Scan for the cell matching the given text and deliver its [X, Y] coordinate at center. 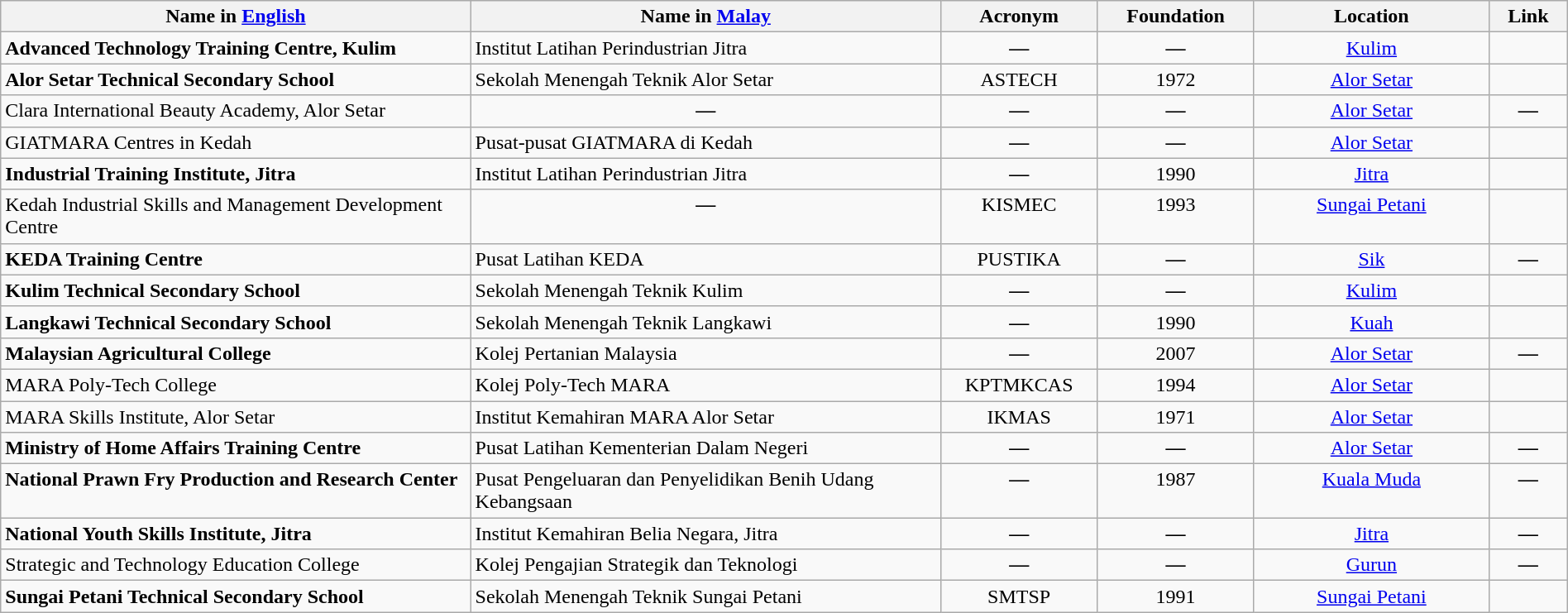
Link [1528, 17]
Advanced Technology Training Centre, Kulim [236, 48]
MARA Poly-Tech College [236, 385]
Kuah [1371, 322]
Kolej Pertanian Malaysia [705, 353]
National Prawn Fry Production and Research Center [236, 491]
Foundation [1176, 17]
Gurun [1371, 565]
Sekolah Menengah Teknik Kulim [705, 290]
Name in English [236, 17]
Location [1371, 17]
Acronym [1019, 17]
Clara International Beauty Academy, Alor Setar [236, 111]
KISMEC [1019, 217]
Pusat Latihan KEDA [705, 259]
Alor Setar Technical Secondary School [236, 79]
Name in Malay [705, 17]
Pusat Pengeluaran dan Penyelidikan Benih Udang Kebangsaan [705, 491]
Sekolah Menengah Teknik Sungai Petani [705, 596]
Strategic and Technology Education College [236, 565]
Sungai Petani Technical Secondary School [236, 596]
Pusat-pusat GIATMARA di Kedah [705, 142]
Sik [1371, 259]
Malaysian Agricultural College [236, 353]
KEDA Training Centre [236, 259]
1993 [1176, 217]
SMTSP [1019, 596]
Institut Kemahiran Belia Negara, Jitra [705, 534]
Kedah Industrial Skills and Management Development Centre [236, 217]
Industrial Training Institute, Jitra [236, 174]
Langkawi Technical Secondary School [236, 322]
MARA Skills Institute, Alor Setar [236, 416]
GIATMARA Centres in Kedah [236, 142]
1987 [1176, 491]
1972 [1176, 79]
PUSTIKA [1019, 259]
Sekolah Menengah Teknik Langkawi [705, 322]
Kolej Pengajian Strategik dan Teknologi [705, 565]
Kulim Technical Secondary School [236, 290]
2007 [1176, 353]
1991 [1176, 596]
1994 [1176, 385]
KPTMKCAS [1019, 385]
IKMAS [1019, 416]
National Youth Skills Institute, Jitra [236, 534]
Ministry of Home Affairs Training Centre [236, 448]
Kolej Poly-Tech MARA [705, 385]
Sekolah Menengah Teknik Alor Setar [705, 79]
ASTECH [1019, 79]
Institut Kemahiran MARA Alor Setar [705, 416]
Pusat Latihan Kementerian Dalam Negeri [705, 448]
1971 [1176, 416]
Kuala Muda [1371, 491]
